Return (x, y) of the center of cell containing provided text 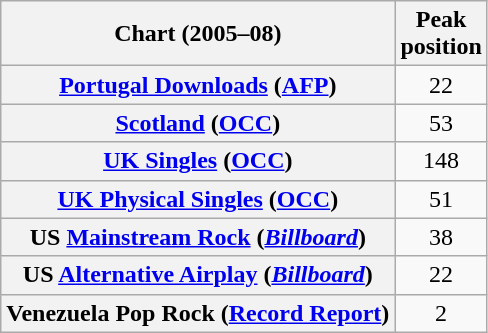
UK Physical Singles (OCC) (198, 199)
38 (441, 237)
2 (441, 313)
US Mainstream Rock (Billboard) (198, 237)
148 (441, 161)
US Alternative Airplay (Billboard) (198, 275)
Peakposition (441, 34)
Portugal Downloads (AFP) (198, 85)
53 (441, 123)
Chart (2005–08) (198, 34)
UK Singles (OCC) (198, 161)
51 (441, 199)
Scotland (OCC) (198, 123)
Venezuela Pop Rock (Record Report) (198, 313)
